Output the (X, Y) coordinate of the center of the cell containing the given text.  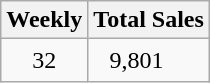
9,801 (149, 60)
Total Sales (149, 20)
32 (44, 60)
Weekly (44, 20)
